Capture the cell that displays the provided text and extract its [X, Y] central coordinate. 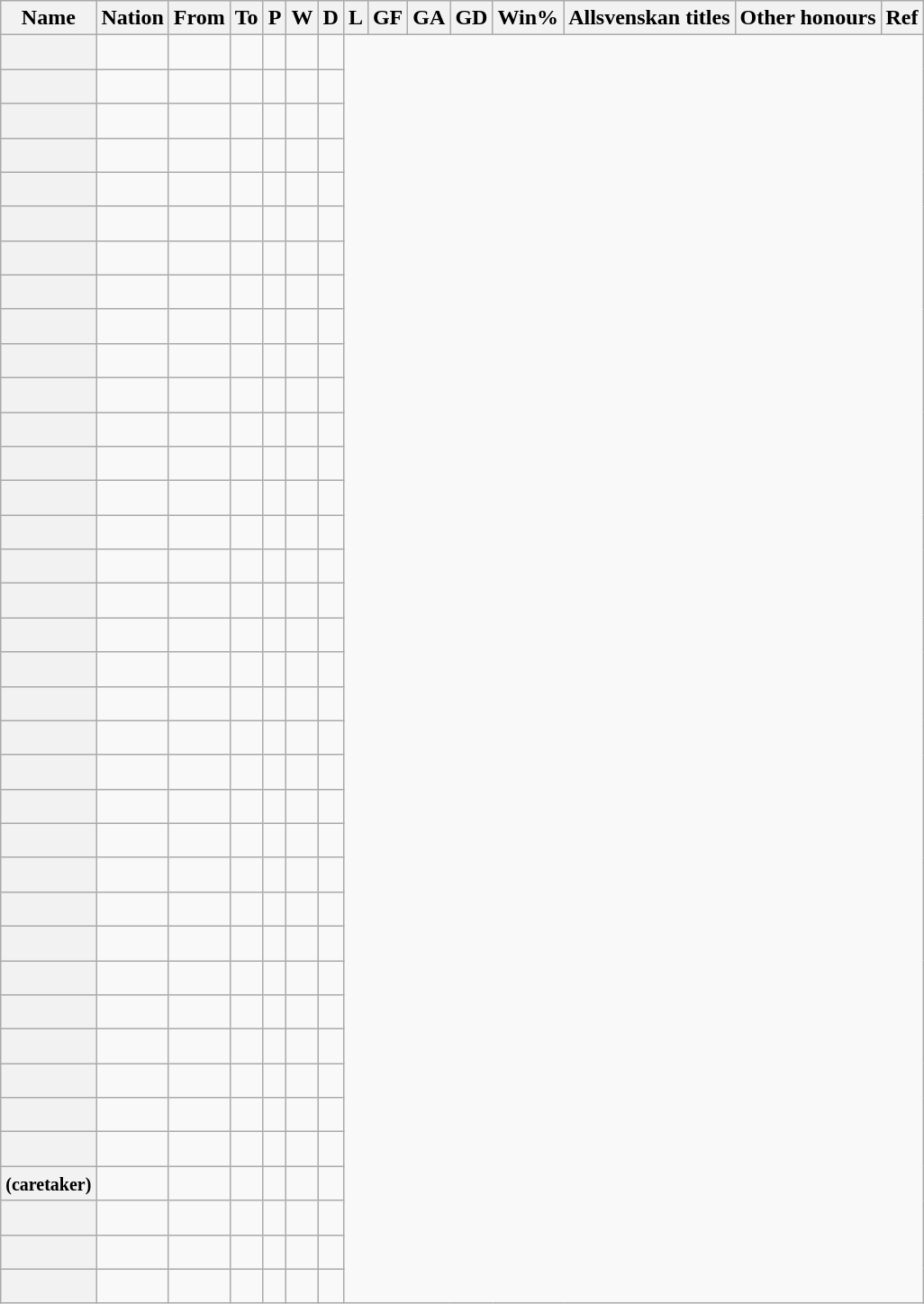
Other honours [808, 18]
GF [387, 18]
Nation [132, 18]
GA [429, 18]
GD [472, 18]
Win% [528, 18]
From [199, 18]
(caretaker) [49, 1183]
W [303, 18]
Allsvenskan titles [649, 18]
Name [49, 18]
P [275, 18]
D [331, 18]
To [247, 18]
Ref [902, 18]
L [355, 18]
